Find where the given text appears and provide that cell's center as [x, y] coordinate. 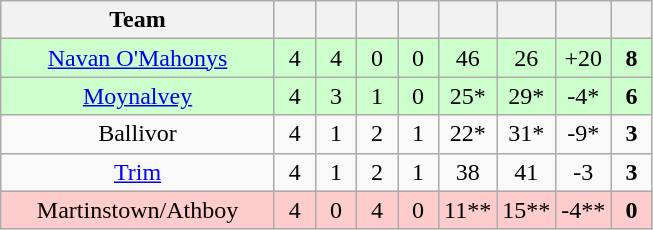
-4* [584, 96]
Ballivor [138, 134]
25* [468, 96]
22* [468, 134]
15** [526, 210]
Martinstown/Athboy [138, 210]
Trim [138, 172]
46 [468, 58]
+20 [584, 58]
Team [138, 20]
8 [632, 58]
26 [526, 58]
41 [526, 172]
6 [632, 96]
-3 [584, 172]
31* [526, 134]
Navan O'Mahonys [138, 58]
29* [526, 96]
-9* [584, 134]
-4** [584, 210]
Moynalvey [138, 96]
11** [468, 210]
38 [468, 172]
